From the cell containing the given text, extract its center point as [x, y] coordinate. 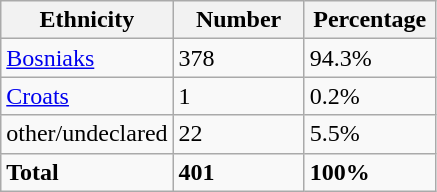
100% [370, 172]
1 [238, 96]
Percentage [370, 20]
Total [87, 172]
Number [238, 20]
Bosniaks [87, 58]
0.2% [370, 96]
Ethnicity [87, 20]
94.3% [370, 58]
Croats [87, 96]
378 [238, 58]
other/undeclared [87, 134]
5.5% [370, 134]
401 [238, 172]
22 [238, 134]
